For the text-containing cell, return its midpoint in (x, y) coordinate format. 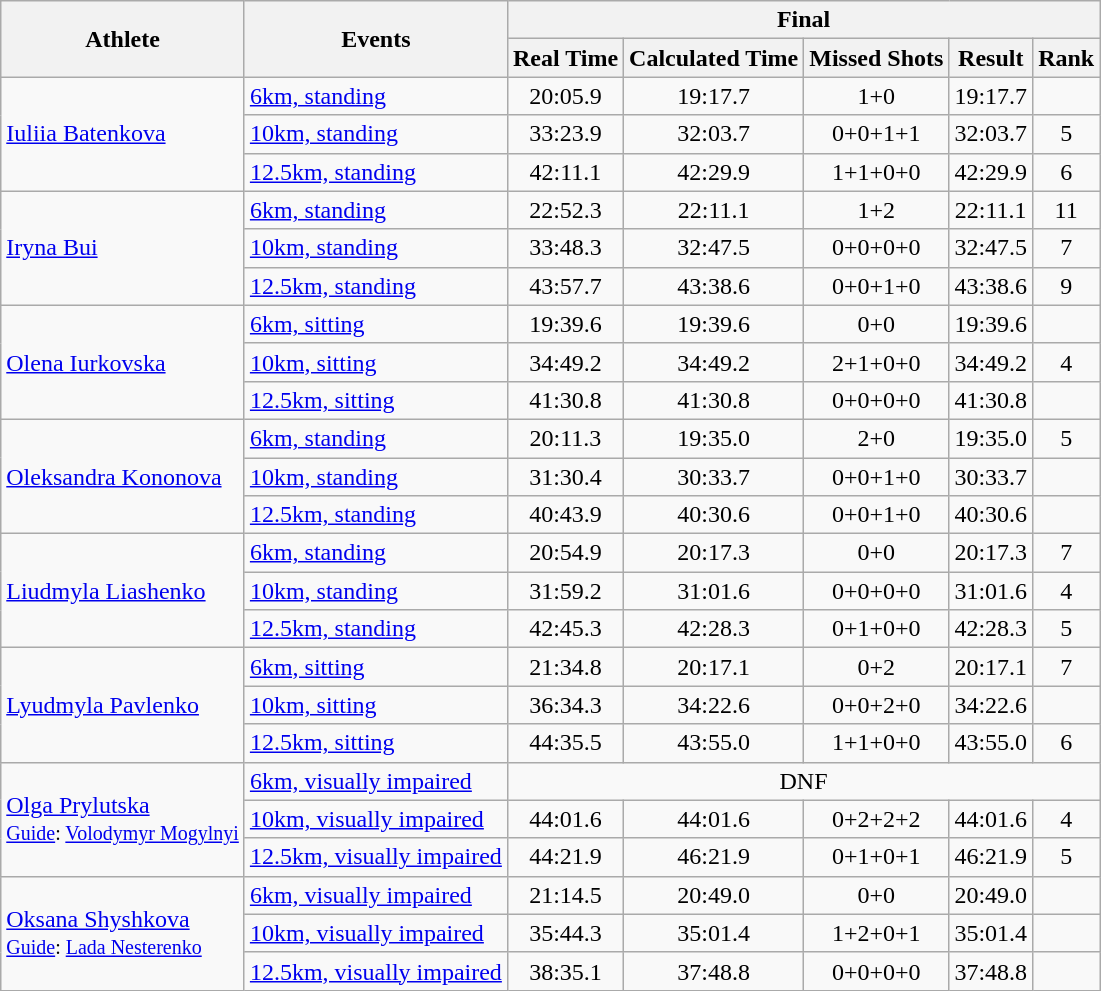
Rank (1066, 58)
Oleksandra Kononova (123, 476)
Result (991, 58)
1+0 (876, 96)
Liudmyla Liashenko (123, 591)
2+0 (876, 438)
0+1+0+1 (876, 857)
21:14.5 (565, 895)
Olena Iurkovska (123, 362)
Iuliia Batenkova (123, 134)
Lyudmyla Pavlenko (123, 705)
33:23.9 (565, 134)
Missed Shots (876, 58)
0+0+1+1 (876, 134)
0+1+0+0 (876, 629)
2+1+0+0 (876, 362)
Real Time (565, 58)
43:57.7 (565, 286)
0+0+2+0 (876, 705)
Events (376, 39)
1+2+0+1 (876, 933)
1+2 (876, 210)
Olga PrylutskaGuide: Volodymyr Mogylnyi (123, 819)
21:34.8 (565, 667)
44:21.9 (565, 857)
44:35.5 (565, 743)
31:30.4 (565, 477)
20:05.9 (565, 96)
0+2+2+2 (876, 819)
Athlete (123, 39)
20:54.9 (565, 553)
42:11.1 (565, 172)
40:43.9 (565, 515)
35:44.3 (565, 933)
Calculated Time (714, 58)
Iryna Bui (123, 248)
11 (1066, 210)
DNF (803, 781)
Oksana ShyshkovaGuide: Lada Nesterenko (123, 933)
Final (803, 20)
42:45.3 (565, 629)
33:48.3 (565, 248)
31:59.2 (565, 591)
0+2 (876, 667)
20:11.3 (565, 438)
9 (1066, 286)
22:52.3 (565, 210)
36:34.3 (565, 705)
38:35.1 (565, 971)
